Find where the given text appears and provide that cell's center as [X, Y] coordinate. 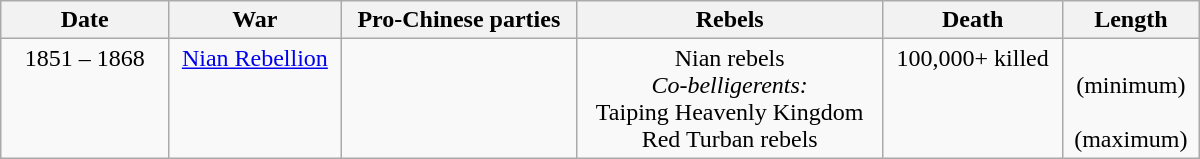
War [256, 20]
Nian rebelsCo-belligerents:Taiping Heavenly KingdomRed Turban rebels [729, 98]
1851 – 1868 [85, 98]
100,000+ killed [973, 98]
Nian Rebellion [256, 98]
(minimum)(maximum) [1130, 98]
Length [1130, 20]
Death [973, 20]
Pro-Chinese parties [458, 20]
Rebels [729, 20]
Date [85, 20]
